Capture the cell that displays the provided text and extract its (X, Y) central coordinate. 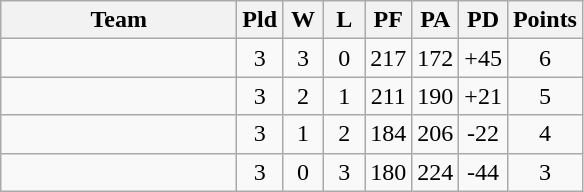
PD (484, 20)
PF (388, 20)
-22 (484, 134)
+45 (484, 58)
6 (544, 58)
211 (388, 96)
PA (436, 20)
206 (436, 134)
L (344, 20)
184 (388, 134)
+21 (484, 96)
4 (544, 134)
Pld (260, 20)
W (304, 20)
Points (544, 20)
224 (436, 172)
-44 (484, 172)
190 (436, 96)
172 (436, 58)
180 (388, 172)
Team (119, 20)
5 (544, 96)
217 (388, 58)
